For the text-containing cell, return its midpoint in [X, Y] coordinate format. 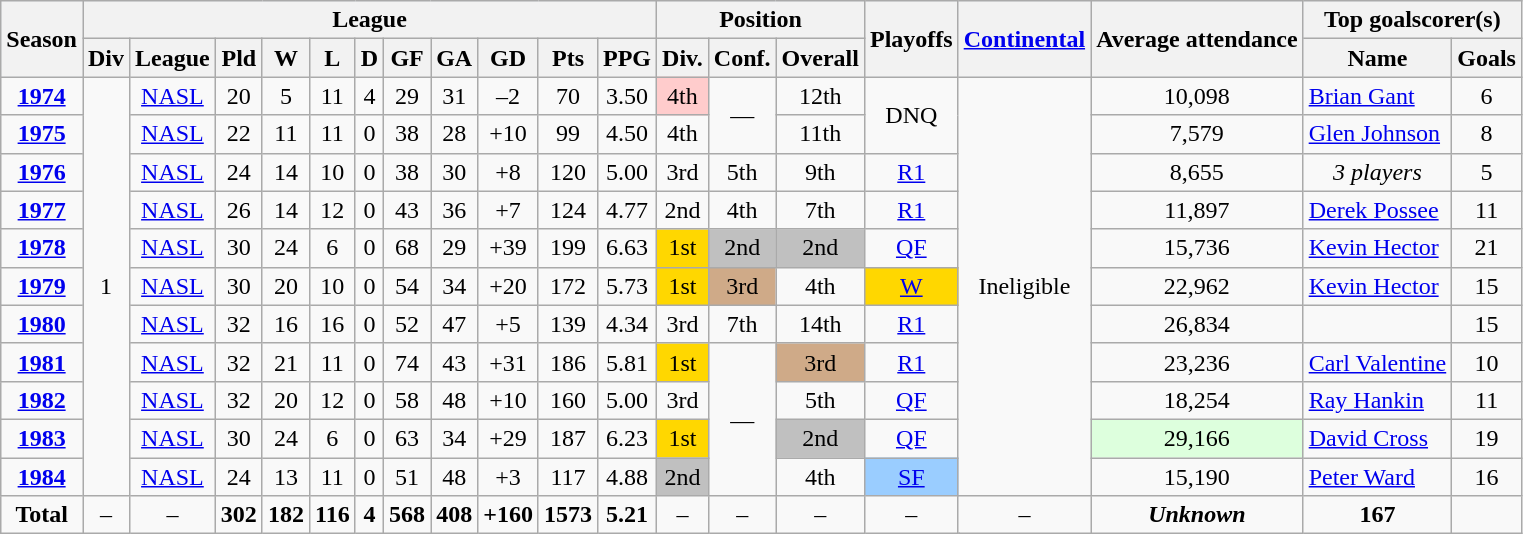
51 [408, 477]
PPG [628, 58]
8,655 [1198, 172]
99 [568, 134]
Continental [1024, 39]
4.88 [628, 477]
68 [408, 248]
1980 [42, 324]
1983 [42, 438]
3 players [1378, 172]
74 [408, 362]
167 [1378, 515]
GD [508, 58]
+20 [508, 286]
1 [106, 286]
1984 [42, 477]
70 [568, 96]
+31 [508, 362]
10,098 [1198, 96]
4.77 [628, 210]
23,236 [1198, 362]
199 [568, 248]
63 [408, 438]
1978 [42, 248]
7,579 [1198, 134]
David Cross [1378, 438]
54 [408, 286]
15,190 [1198, 477]
1573 [568, 515]
Ray Hankin [1378, 400]
4.50 [628, 134]
Div [106, 58]
6.23 [628, 438]
+3 [508, 477]
29,166 [1198, 438]
Position [761, 20]
1976 [42, 172]
Playoffs [911, 39]
1979 [42, 286]
8 [1487, 134]
160 [568, 400]
Total [42, 515]
18,254 [1198, 400]
116 [332, 515]
117 [568, 477]
Goals [1487, 58]
+8 [508, 172]
Season [42, 39]
31 [454, 96]
1974 [42, 96]
11th [820, 134]
5.73 [628, 286]
14th [820, 324]
1975 [42, 134]
13 [286, 477]
11,897 [1198, 210]
1982 [42, 400]
Div. [683, 58]
186 [568, 362]
Name [1378, 58]
+29 [508, 438]
12th [820, 96]
22,962 [1198, 286]
26 [238, 210]
172 [568, 286]
Carl Valentine [1378, 362]
36 [454, 210]
+7 [508, 210]
47 [454, 324]
3.50 [628, 96]
DNQ [911, 115]
1981 [42, 362]
Glen Johnson [1378, 134]
Pld [238, 58]
Ineligible [1024, 286]
408 [454, 515]
+39 [508, 248]
L [332, 58]
Top goalscorer(s) [1412, 20]
9th [820, 172]
Overall [820, 58]
D [369, 58]
Brian Gant [1378, 96]
120 [568, 172]
+160 [508, 515]
1977 [42, 210]
15,736 [1198, 248]
Derek Possee [1378, 210]
6.63 [628, 248]
139 [568, 324]
124 [568, 210]
Pts [568, 58]
Average attendance [1198, 39]
58 [408, 400]
28 [454, 134]
302 [238, 515]
568 [408, 515]
Peter Ward [1378, 477]
5.81 [628, 362]
SF [911, 477]
Unknown [1198, 515]
5.21 [628, 515]
22 [238, 134]
26,834 [1198, 324]
4.34 [628, 324]
182 [286, 515]
19 [1487, 438]
Conf. [742, 58]
187 [568, 438]
52 [408, 324]
GA [454, 58]
–2 [508, 96]
+5 [508, 324]
GF [408, 58]
